Pinpoint the cell where the given text exists, returning its [x, y] midpoint coordinate. 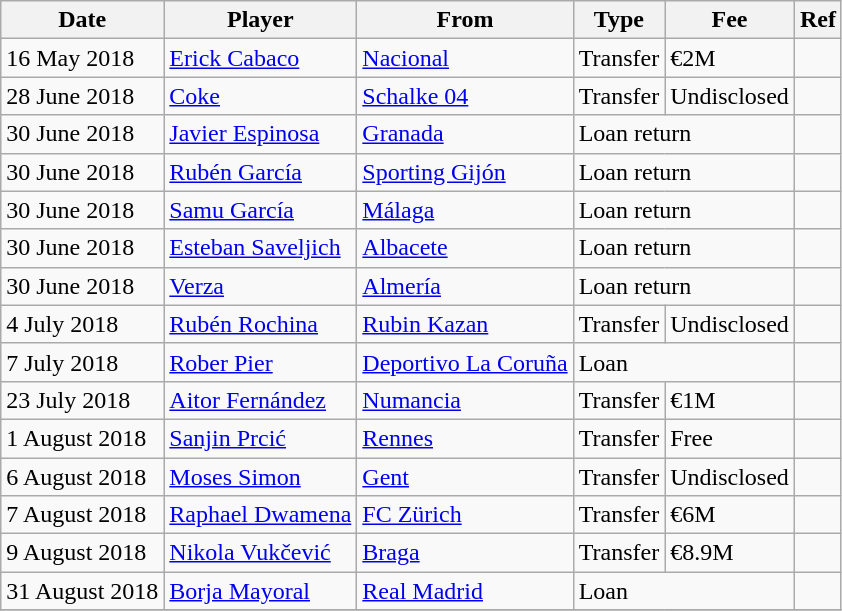
€1M [730, 400]
31 August 2018 [82, 591]
28 June 2018 [82, 96]
Real Madrid [465, 591]
Deportivo La Coruña [465, 362]
Ref [818, 20]
Braga [465, 553]
€2M [730, 58]
Raphael Dwamena [260, 515]
Rubén Rochina [260, 324]
Gent [465, 477]
Granada [465, 134]
Type [619, 20]
Numancia [465, 400]
Borja Mayoral [260, 591]
Rubin Kazan [465, 324]
Player [260, 20]
FC Zürich [465, 515]
7 August 2018 [82, 515]
Rubén García [260, 172]
From [465, 20]
Erick Cabaco [260, 58]
1 August 2018 [82, 438]
Rennes [465, 438]
Almería [465, 286]
Schalke 04 [465, 96]
Nikola Vukčević [260, 553]
16 May 2018 [82, 58]
6 August 2018 [82, 477]
9 August 2018 [82, 553]
Sanjin Prcić [260, 438]
Albacete [465, 248]
Nacional [465, 58]
7 July 2018 [82, 362]
€6M [730, 515]
Coke [260, 96]
Rober Pier [260, 362]
Sporting Gijón [465, 172]
Esteban Saveljich [260, 248]
Javier Espinosa [260, 134]
€8.9M [730, 553]
Moses Simon [260, 477]
Date [82, 20]
Samu García [260, 210]
23 July 2018 [82, 400]
4 July 2018 [82, 324]
Fee [730, 20]
Málaga [465, 210]
Free [730, 438]
Verza [260, 286]
Aitor Fernández [260, 400]
